Find where the given text appears and provide that cell's center as (X, Y) coordinate. 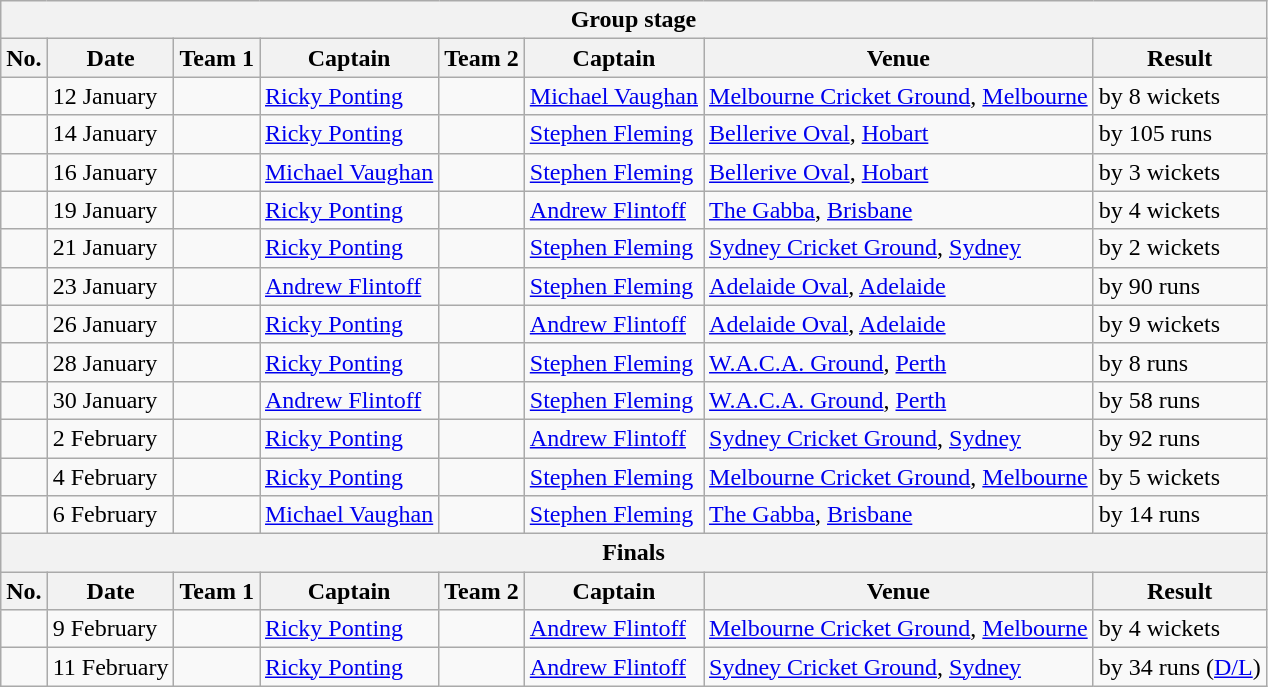
14 January (110, 134)
23 January (110, 286)
16 January (110, 172)
19 January (110, 210)
by 8 runs (1180, 362)
by 58 runs (1180, 400)
by 14 runs (1180, 515)
by 34 runs (D/L) (1180, 667)
by 3 wickets (1180, 172)
26 January (110, 324)
by 5 wickets (1180, 477)
21 January (110, 248)
by 2 wickets (1180, 248)
by 9 wickets (1180, 324)
4 February (110, 477)
by 8 wickets (1180, 96)
12 January (110, 96)
6 February (110, 515)
Finals (634, 553)
28 January (110, 362)
30 January (110, 400)
11 February (110, 667)
by 92 runs (1180, 438)
by 105 runs (1180, 134)
9 February (110, 629)
Group stage (634, 20)
by 90 runs (1180, 286)
2 February (110, 438)
